Output the (x, y) coordinate of the center of the cell containing the given text.  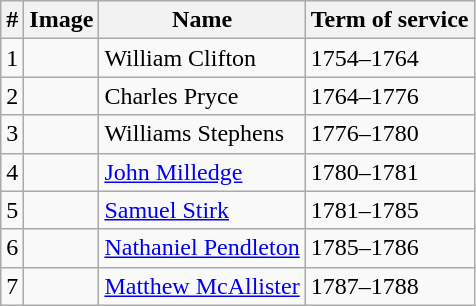
Charles Pryce (202, 96)
5 (12, 210)
John Milledge (202, 172)
1 (12, 58)
6 (12, 248)
Image (62, 20)
4 (12, 172)
1785–1786 (390, 248)
Williams Stephens (202, 134)
1780–1781 (390, 172)
Samuel Stirk (202, 210)
William Clifton (202, 58)
1776–1780 (390, 134)
1754–1764 (390, 58)
Matthew McAllister (202, 286)
1781–1785 (390, 210)
7 (12, 286)
Term of service (390, 20)
1764–1776 (390, 96)
3 (12, 134)
2 (12, 96)
Name (202, 20)
Nathaniel Pendleton (202, 248)
1787–1788 (390, 286)
# (12, 20)
